Return [X, Y] of the center of cell containing provided text 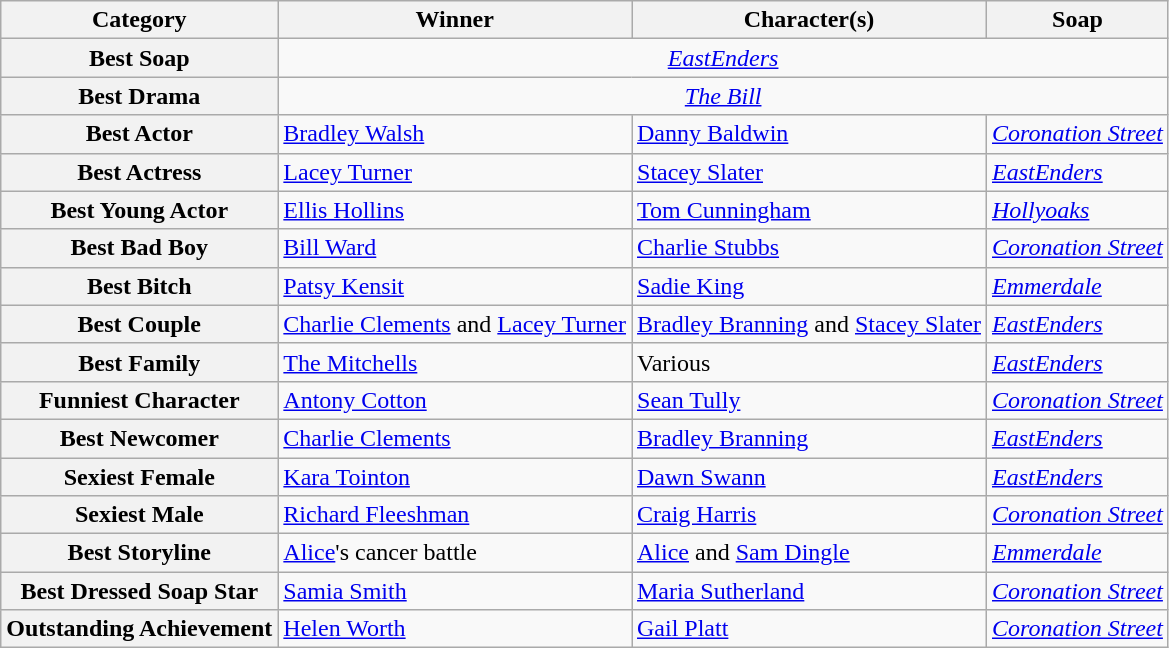
Craig Harris [810, 515]
Best Newcomer [140, 438]
Soap [1077, 20]
Charlie Clements [455, 438]
Best Actor [140, 134]
Stacey Slater [810, 172]
Lacey Turner [455, 172]
Helen Worth [455, 629]
Winner [455, 20]
The Bill [724, 96]
Category [140, 20]
Best Dressed Soap Star [140, 591]
Gail Platt [810, 629]
Hollyoaks [1077, 210]
Danny Baldwin [810, 134]
Best Bad Boy [140, 248]
Bradley Branning [810, 438]
Charlie Stubbs [810, 248]
Charlie Clements and Lacey Turner [455, 324]
Best Bitch [140, 286]
Best Young Actor [140, 210]
Bradley Branning and Stacey Slater [810, 324]
The Mitchells [455, 362]
Best Couple [140, 324]
Sadie King [810, 286]
Dawn Swann [810, 477]
Best Actress [140, 172]
Best Soap [140, 58]
Ellis Hollins [455, 210]
Best Family [140, 362]
Maria Sutherland [810, 591]
Various [810, 362]
Funniest Character [140, 400]
Alice's cancer battle [455, 553]
Richard Fleeshman [455, 515]
Alice and Sam Dingle [810, 553]
Bill Ward [455, 248]
Best Storyline [140, 553]
Tom Cunningham [810, 210]
Sexiest Female [140, 477]
Patsy Kensit [455, 286]
Sean Tully [810, 400]
Best Drama [140, 96]
Bradley Walsh [455, 134]
Kara Tointon [455, 477]
Samia Smith [455, 591]
Sexiest Male [140, 515]
Outstanding Achievement [140, 629]
Antony Cotton [455, 400]
Character(s) [810, 20]
